Search for the cell housing the specified text and yield its [X, Y] center coordinate. 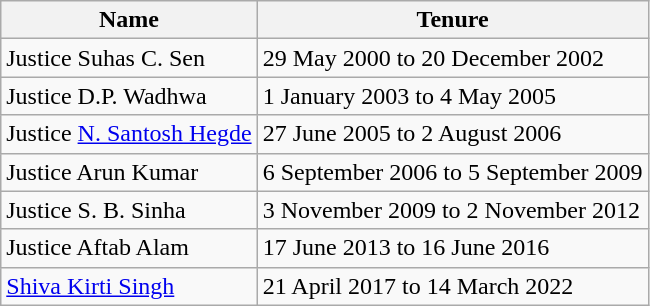
Justice S. B. Sinha [129, 210]
3 November 2009 to 2 November 2012 [452, 210]
Tenure [452, 20]
Shiva Kirti Singh [129, 286]
6 September 2006 to 5 September 2009 [452, 172]
17 June 2013 to 16 June 2016 [452, 248]
Name [129, 20]
Justice N. Santosh Hegde [129, 134]
Justice Suhas C. Sen [129, 58]
Justice Aftab Alam [129, 248]
27 June 2005 to 2 August 2006 [452, 134]
29 May 2000 to 20 December 2002 [452, 58]
1 January 2003 to 4 May 2005 [452, 96]
Justice D.P. Wadhwa [129, 96]
Justice Arun Kumar [129, 172]
21 April 2017 to 14 March 2022 [452, 286]
